Scan for the cell matching the given text and deliver its (x, y) coordinate at center. 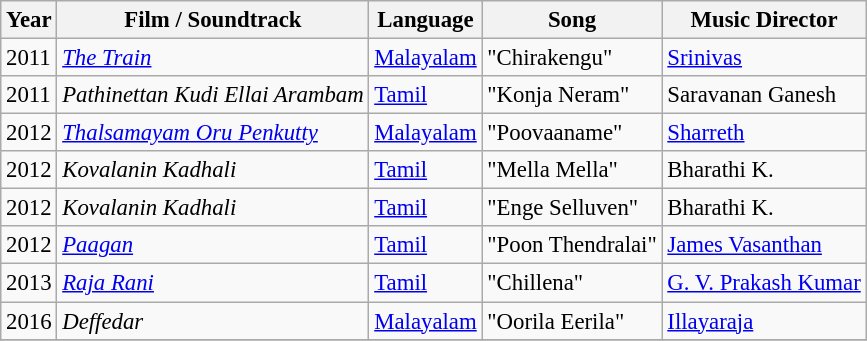
Srinivas (764, 58)
Music Director (764, 20)
"Chirakengu" (572, 58)
"Chillena" (572, 283)
Paagan (213, 245)
2016 (29, 321)
Deffedar (213, 321)
James Vasanthan (764, 245)
The Train (213, 58)
"Poon Thendralai" (572, 245)
Language (426, 20)
G. V. Prakash Kumar (764, 283)
"Oorila Eerila" (572, 321)
Raja Rani (213, 283)
Film / Soundtrack (213, 20)
Song (572, 20)
"Poovaaname" (572, 133)
"Enge Selluven" (572, 208)
Year (29, 20)
Thalsamayam Oru Penkutty (213, 133)
Illayaraja (764, 321)
Pathinettan Kudi Ellai Arambam (213, 95)
Saravanan Ganesh (764, 95)
Sharreth (764, 133)
"Mella Mella" (572, 170)
2013 (29, 283)
"Konja Neram" (572, 95)
